From the cell containing the given text, extract its center point as (x, y) coordinate. 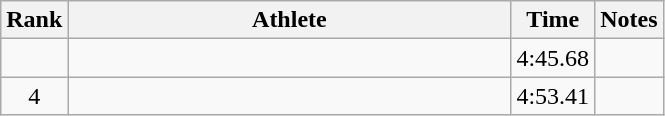
Athlete (290, 20)
Notes (629, 20)
4 (34, 96)
Time (553, 20)
4:45.68 (553, 58)
Rank (34, 20)
4:53.41 (553, 96)
